Find where the given text appears and provide that cell's center as [x, y] coordinate. 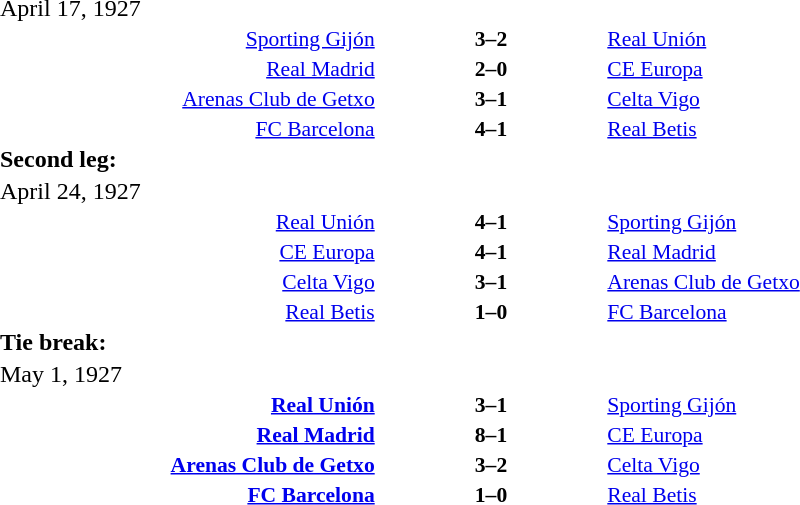
8–1 [492, 434]
1–0 [492, 312]
2–0 [492, 68]
